Capture the cell that displays the provided text and extract its (x, y) central coordinate. 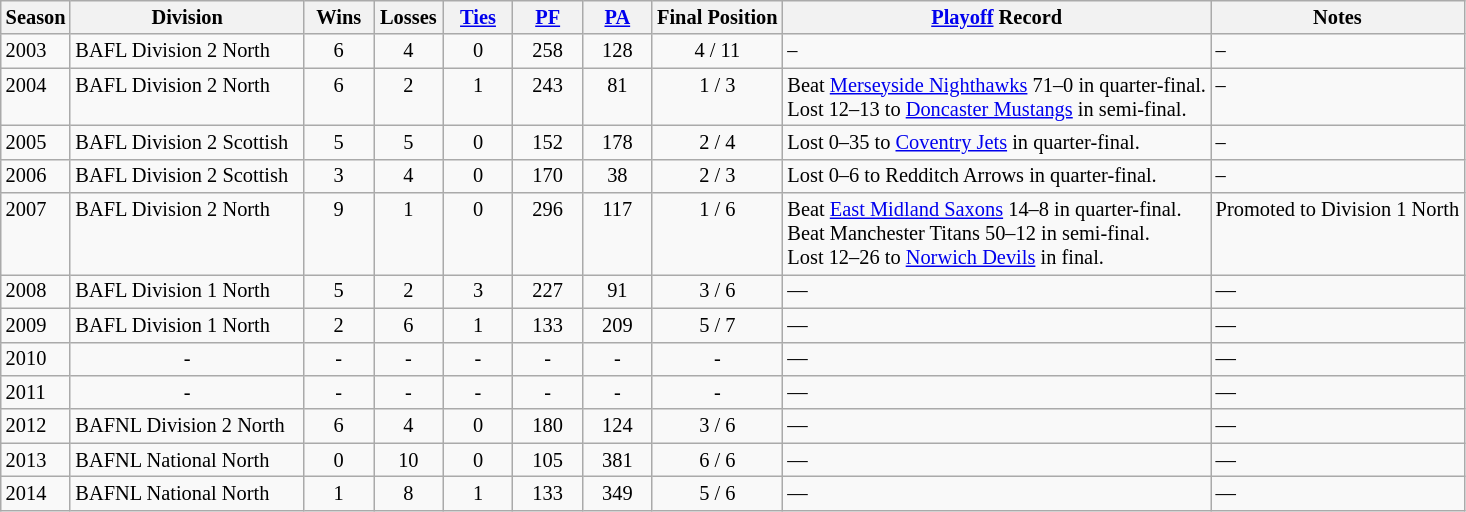
Ties (478, 17)
1 / 6 (717, 234)
209 (617, 325)
38 (617, 176)
2005 (36, 142)
296 (548, 234)
5 / 6 (717, 493)
6 / 6 (717, 460)
1 / 3 (717, 97)
Notes (1338, 17)
2010 (36, 359)
2011 (36, 392)
170 (548, 176)
227 (548, 291)
2009 (36, 325)
124 (617, 426)
2014 (36, 493)
Season (36, 17)
Wins (339, 17)
PA (617, 17)
2004 (36, 97)
152 (548, 142)
Playoff Record (996, 17)
243 (548, 97)
Promoted to Division 1 North (1338, 234)
81 (617, 97)
Lost 0–35 to Coventry Jets in quarter-final. (996, 142)
9 (339, 234)
2013 (36, 460)
5 / 7 (717, 325)
10 (409, 460)
Losses (409, 17)
91 (617, 291)
2012 (36, 426)
180 (548, 426)
BAFNL Division 2 North (186, 426)
2 / 4 (717, 142)
Division (186, 17)
2003 (36, 51)
Lost 0–6 to Redditch Arrows in quarter-final. (996, 176)
258 (548, 51)
105 (548, 460)
Beat East Midland Saxons 14–8 in quarter-final.Beat Manchester Titans 50–12 in semi-final.Lost 12–26 to Norwich Devils in final. (996, 234)
Beat Merseyside Nighthawks 71–0 in quarter-final.Lost 12–13 to Doncaster Mustangs in semi-final. (996, 97)
4 / 11 (717, 51)
2008 (36, 291)
349 (617, 493)
178 (617, 142)
117 (617, 234)
Final Position (717, 17)
128 (617, 51)
8 (409, 493)
2006 (36, 176)
2 / 3 (717, 176)
PF (548, 17)
381 (617, 460)
2007 (36, 234)
